Locate the cell with the specified text and output its (x, y) center coordinate. 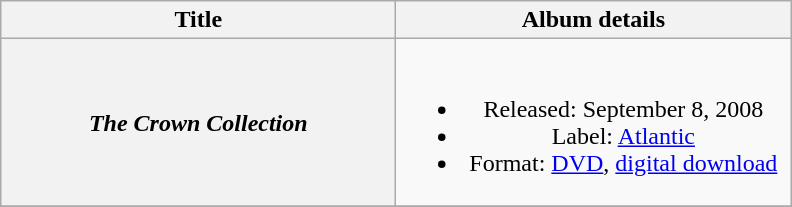
Album details (594, 20)
Title (198, 20)
The Crown Collection (198, 122)
Released: September 8, 2008Label: AtlanticFormat: DVD, digital download (594, 122)
